Scan for the cell matching the given text and deliver its [X, Y] coordinate at center. 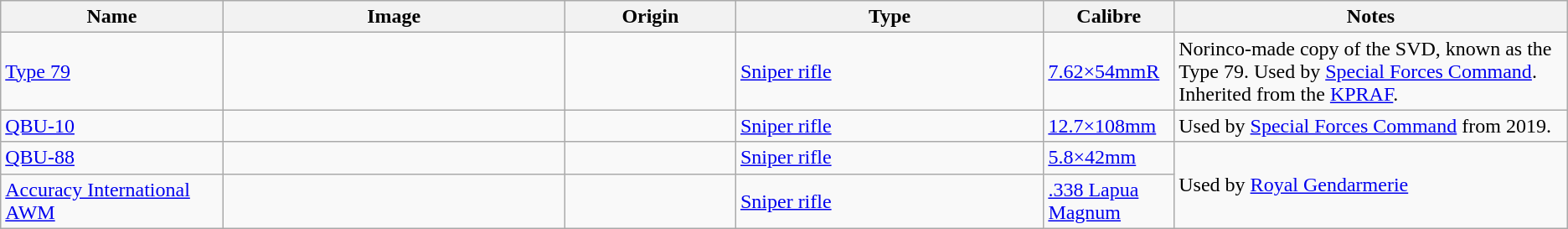
12.7×108mm [1109, 126]
Origin [650, 17]
QBU-88 [112, 158]
Norinco-made copy of the SVD, known as the Type 79. Used by Special Forces Command. Inherited from the KPRAF. [1371, 71]
Notes [1371, 17]
Type [890, 17]
Calibre [1109, 17]
Name [112, 17]
Used by Royal Gendarmerie [1371, 185]
.338 Lapua Magnum [1109, 201]
QBU-10 [112, 126]
Used by Special Forces Command from 2019. [1371, 126]
5.8×42mm [1109, 158]
7.62×54mmR [1109, 71]
Image [394, 17]
Type 79 [112, 71]
Accuracy International AWM [112, 201]
